Scan for the cell matching the given text and deliver its [x, y] coordinate at center. 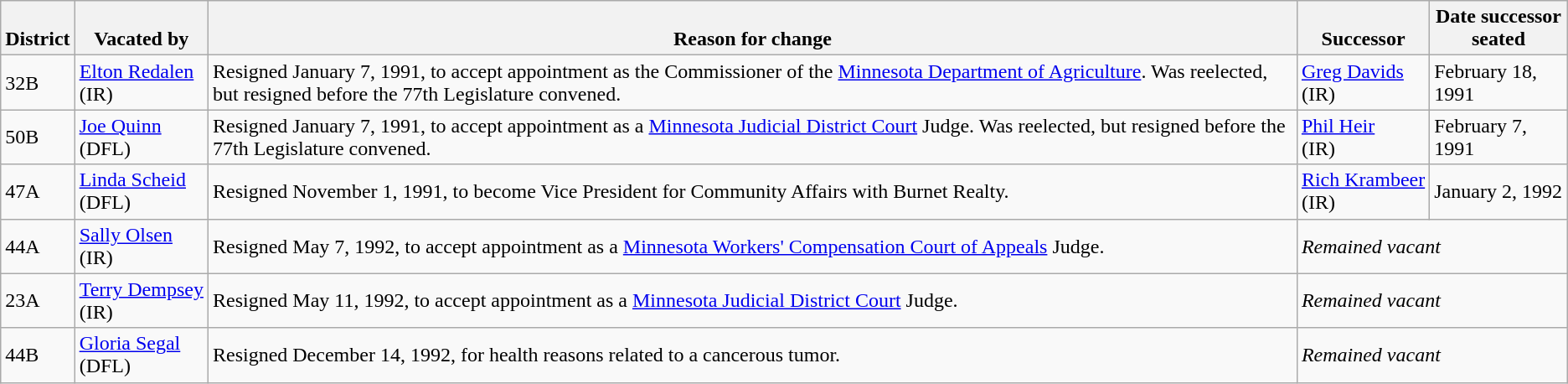
Joe Quinn(DFL) [141, 138]
Sally Olsen(IR) [141, 246]
District [38, 29]
Gloria Segal(DFL) [141, 355]
Elton Redalen(IR) [141, 82]
Terry Dempsey(IR) [141, 300]
50B [38, 138]
23A [38, 300]
Phil Heir(IR) [1363, 138]
44B [38, 355]
Vacated by [141, 29]
Linda Scheid(DFL) [141, 191]
Rich Krambeer(IR) [1363, 191]
Reason for change [752, 29]
February 18, 1991 [1499, 82]
Resigned May 11, 1992, to accept appointment as a Minnesota Judicial District Court Judge. [752, 300]
Date successorseated [1499, 29]
Greg Davids(IR) [1363, 82]
Resigned May 7, 1992, to accept appointment as a Minnesota Workers' Compensation Court of Appeals Judge. [752, 246]
Resigned November 1, 1991, to become Vice President for Community Affairs with Burnet Realty. [752, 191]
47A [38, 191]
Resigned December 14, 1992, for health reasons related to a cancerous tumor. [752, 355]
January 2, 1992 [1499, 191]
44A [38, 246]
February 7, 1991 [1499, 138]
Successor [1363, 29]
32B [38, 82]
